Extract the (X, Y) coordinate from the center of the cell holding the provided text.  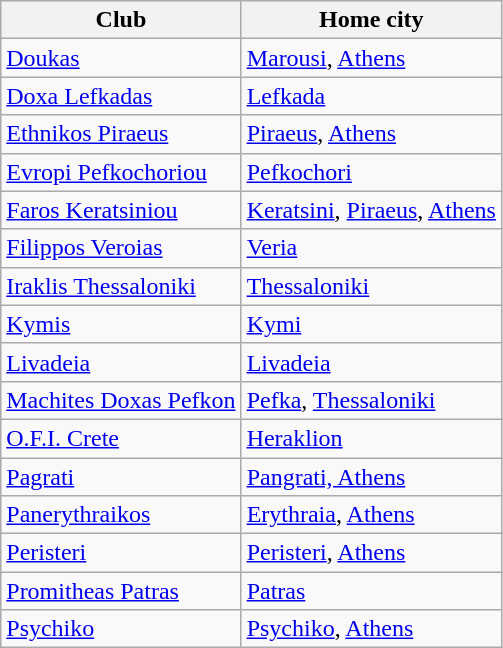
Peristeri, Athens (371, 553)
Panerythraikos (121, 515)
Evropi Pefkochoriou (121, 172)
Marousi, Athens (371, 58)
Lefkada (371, 96)
Home city (371, 20)
Erythraia, Athens (371, 515)
Promitheas Patras (121, 591)
Kymi (371, 324)
Club (121, 20)
Iraklis Thessaloniki (121, 286)
Filippos Veroias (121, 248)
Thessaloniki (371, 286)
O.F.I. Crete (121, 438)
Faros Keratsiniou (121, 210)
Machites Doxas Pefkon (121, 400)
Pefka, Thessaloniki (371, 400)
Kymis (121, 324)
Piraeus, Athens (371, 134)
Keratsini, Piraeus, Athens (371, 210)
Peristeri (121, 553)
Psychiko, Athens (371, 629)
Doukas (121, 58)
Psychiko (121, 629)
Ethnikos Piraeus (121, 134)
Veria (371, 248)
Pangrati, Athens (371, 477)
Heraklion (371, 438)
Pefkochori (371, 172)
Pagrati (121, 477)
Doxa Lefkadas (121, 96)
Patras (371, 591)
